Locate the cell with the specified text and output its (X, Y) center coordinate. 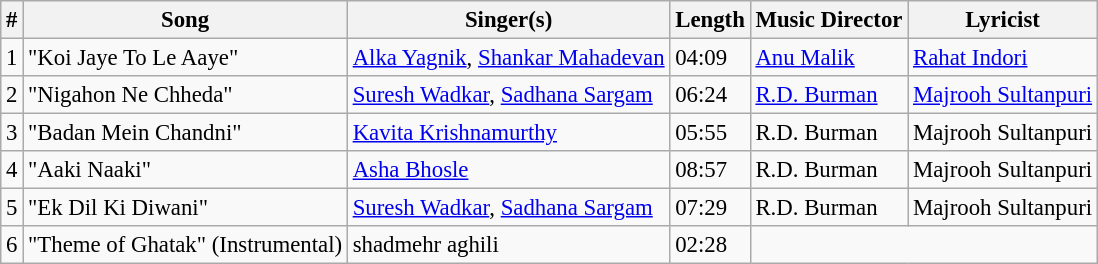
"Koi Jaye To Le Aaye" (186, 58)
"Nigahon Ne Chheda" (186, 95)
Song (186, 20)
Music Director (829, 20)
Asha Bhosle (508, 170)
5 (12, 208)
04:09 (710, 58)
06:24 (710, 95)
05:55 (710, 133)
Kavita Krishnamurthy (508, 133)
Alka Yagnik, Shankar Mahadevan (508, 58)
# (12, 20)
3 (12, 133)
shadmehr aghili (508, 245)
"Theme of Ghatak" (Instrumental) (186, 245)
Rahat Indori (1003, 58)
6 (12, 245)
08:57 (710, 170)
"Ek Dil Ki Diwani" (186, 208)
Singer(s) (508, 20)
Anu Malik (829, 58)
2 (12, 95)
Length (710, 20)
Lyricist (1003, 20)
"Aaki Naaki" (186, 170)
07:29 (710, 208)
1 (12, 58)
4 (12, 170)
02:28 (710, 245)
"Badan Mein Chandni" (186, 133)
